Determine the [X, Y] coordinate at the center of the cell enclosing the given text.  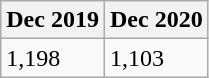
Dec 2019 [53, 20]
1,103 [156, 58]
1,198 [53, 58]
Dec 2020 [156, 20]
